Extract the (X, Y) coordinate from the center of the cell holding the provided text.  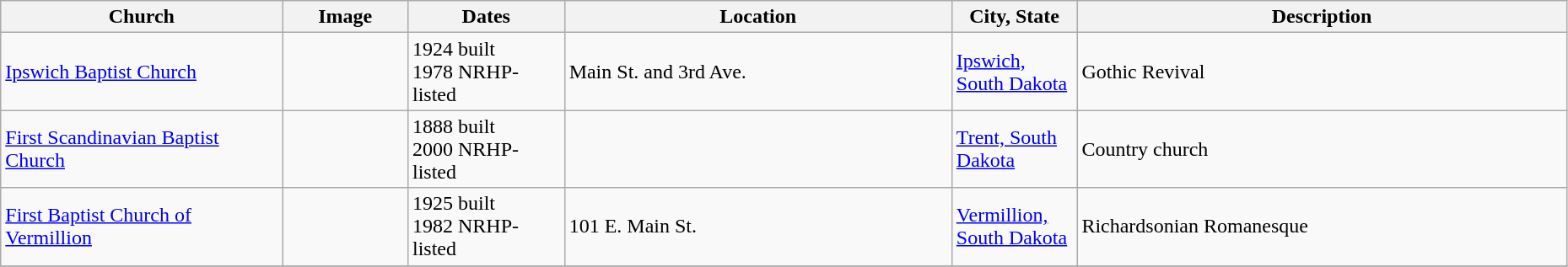
101 E. Main St. (757, 227)
Richardsonian Romanesque (1322, 227)
Location (757, 17)
Vermillion, South Dakota (1014, 227)
Description (1322, 17)
Trent, South Dakota (1014, 149)
Main St. and 3rd Ave. (757, 72)
Image (346, 17)
Dates (486, 17)
Gothic Revival (1322, 72)
Ipswich, South Dakota (1014, 72)
Church (142, 17)
1888 built2000 NRHP-listed (486, 149)
Country church (1322, 149)
First Scandinavian Baptist Church (142, 149)
1925 built1982 NRHP-listed (486, 227)
First Baptist Church of Vermillion (142, 227)
1924 built1978 NRHP-listed (486, 72)
City, State (1014, 17)
Ipswich Baptist Church (142, 72)
